Output the (x, y) coordinate of the center of the cell containing the given text.  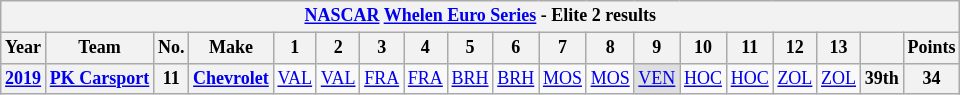
1 (294, 48)
Make (231, 48)
Points (932, 48)
No. (172, 48)
13 (839, 48)
Chevrolet (231, 78)
8 (610, 48)
7 (563, 48)
3 (382, 48)
2 (338, 48)
10 (704, 48)
NASCAR Whelen Euro Series - Elite 2 results (480, 16)
4 (426, 48)
5 (470, 48)
34 (932, 78)
PK Carsport (99, 78)
2019 (24, 78)
39th (882, 78)
9 (657, 48)
12 (795, 48)
Year (24, 48)
Team (99, 48)
VEN (657, 78)
6 (516, 48)
